Return (x, y) of the center of cell containing provided text 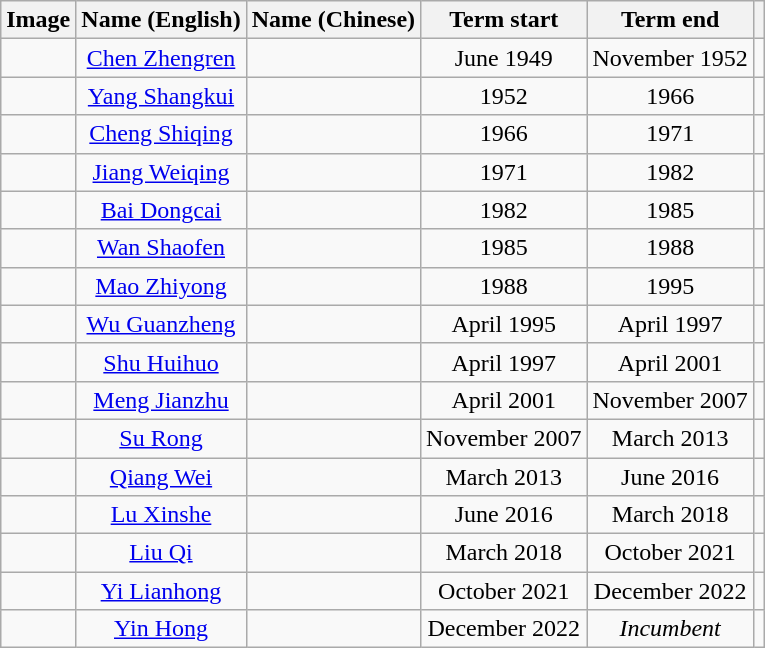
Bai Dongcai (161, 210)
Term start (504, 20)
Cheng Shiqing (161, 134)
Shu Huihuo (161, 362)
Chen Zhengren (161, 58)
Yin Hong (161, 629)
Wan Shaofen (161, 248)
Qiang Wei (161, 477)
Image (38, 20)
Lu Xinshe (161, 515)
Yi Lianhong (161, 591)
Term end (670, 20)
Liu Qi (161, 553)
1995 (670, 286)
Jiang Weiqing (161, 172)
Name (English) (161, 20)
Yang Shangkui (161, 96)
Meng Jianzhu (161, 400)
Incumbent (670, 629)
April 1995 (504, 324)
November 1952 (670, 58)
Su Rong (161, 438)
Mao Zhiyong (161, 286)
Name (Chinese) (333, 20)
Wu Guanzheng (161, 324)
June 1949 (504, 58)
1952 (504, 96)
